Capture the cell that displays the provided text and extract its [X, Y] central coordinate. 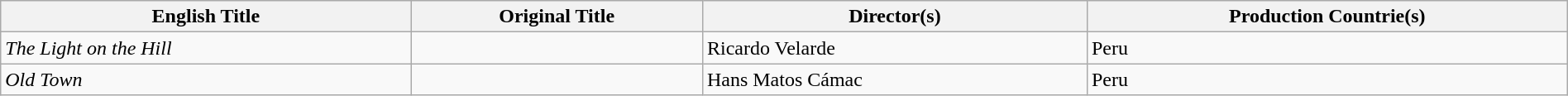
The Light on the Hill [206, 48]
Production Countrie(s) [1327, 17]
English Title [206, 17]
Original Title [557, 17]
Director(s) [895, 17]
Ricardo Velarde [895, 48]
Old Town [206, 79]
Hans Matos Cámac [895, 79]
